Search for the cell housing the specified text and yield its [x, y] center coordinate. 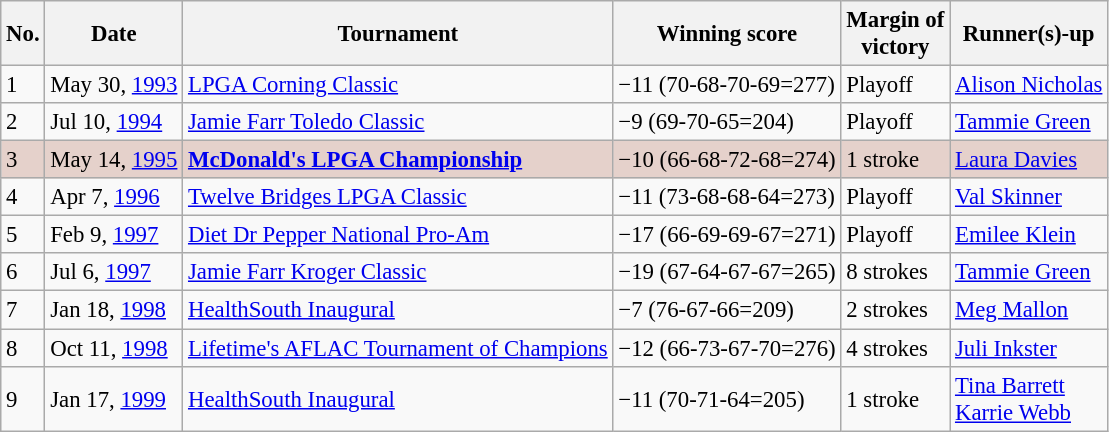
No. [23, 34]
Laura Davies [1029, 160]
Jamie Farr Toledo Classic [398, 122]
May 14, 1995 [114, 160]
3 [23, 160]
6 [23, 273]
Oct 11, 1998 [114, 348]
1 [23, 85]
Winning score [727, 34]
−11 (73-68-68-64=273) [727, 197]
Jamie Farr Kroger Classic [398, 273]
Lifetime's AFLAC Tournament of Champions [398, 348]
May 30, 1993 [114, 85]
Tina Barrett Karrie Webb [1029, 398]
5 [23, 235]
9 [23, 398]
2 [23, 122]
Diet Dr Pepper National Pro-Am [398, 235]
8 strokes [896, 273]
7 [23, 310]
Meg Mallon [1029, 310]
Margin ofvictory [896, 34]
Jul 6, 1997 [114, 273]
Feb 9, 1997 [114, 235]
4 strokes [896, 348]
2 strokes [896, 310]
Tournament [398, 34]
−7 (76-67-66=209) [727, 310]
−10 (66-68-72-68=274) [727, 160]
−9 (69-70-65=204) [727, 122]
−11 (70-68-70-69=277) [727, 85]
Apr 7, 1996 [114, 197]
Val Skinner [1029, 197]
Alison Nicholas [1029, 85]
−17 (66-69-69-67=271) [727, 235]
LPGA Corning Classic [398, 85]
Twelve Bridges LPGA Classic [398, 197]
−11 (70-71-64=205) [727, 398]
−19 (67-64-67-67=265) [727, 273]
Runner(s)-up [1029, 34]
8 [23, 348]
Jan 17, 1999 [114, 398]
Jul 10, 1994 [114, 122]
4 [23, 197]
Date [114, 34]
Emilee Klein [1029, 235]
−12 (66-73-67-70=276) [727, 348]
Jan 18, 1998 [114, 310]
McDonald's LPGA Championship [398, 160]
Juli Inkster [1029, 348]
